Determine the [X, Y] coordinate at the center of the cell enclosing the given text.  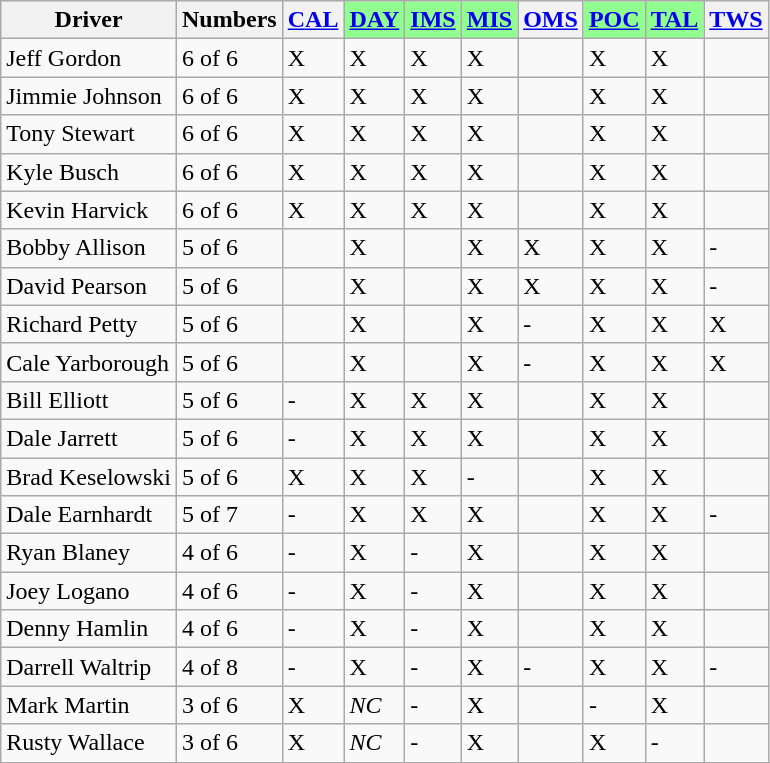
Driver [89, 20]
Numbers [229, 20]
DAY [374, 20]
IMS [433, 20]
4 of 8 [229, 667]
Kyle Busch [89, 172]
Darrell Waltrip [89, 667]
Dale Earnhardt [89, 515]
Rusty Wallace [89, 743]
Bobby Allison [89, 248]
Cale Yarborough [89, 362]
TAL [674, 20]
Ryan Blaney [89, 553]
Bill Elliott [89, 400]
Jimmie Johnson [89, 96]
TWS [736, 20]
MIS [489, 20]
CAL [313, 20]
5 of 7 [229, 515]
Denny Hamlin [89, 629]
David Pearson [89, 286]
Mark Martin [89, 705]
OMS [551, 20]
Tony Stewart [89, 134]
Kevin Harvick [89, 210]
Dale Jarrett [89, 438]
Brad Keselowski [89, 477]
Richard Petty [89, 324]
POC [614, 20]
Jeff Gordon [89, 58]
Joey Logano [89, 591]
